Identify which cell holds the provided text, then report its [X, Y] central coordinate. 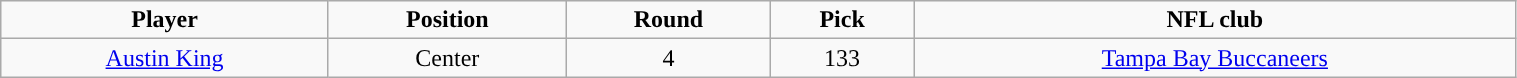
Pick [842, 20]
Round [668, 20]
133 [842, 58]
Position [447, 20]
Player [165, 20]
NFL club [1215, 20]
Austin King [165, 58]
Tampa Bay Buccaneers [1215, 58]
Center [447, 58]
4 [668, 58]
